Extract the (x, y) coordinate from the center of the cell holding the provided text.  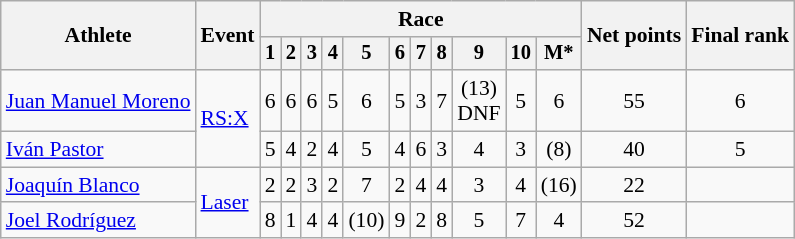
Juan Manuel Moreno (98, 100)
Final rank (740, 36)
RS:X (228, 118)
Athlete (98, 36)
40 (634, 150)
55 (634, 100)
Iván Pastor (98, 150)
(10) (366, 221)
(8) (559, 150)
Race (421, 19)
Joel Rodríguez (98, 221)
Event (228, 36)
Laser (228, 202)
(13)DNF (478, 100)
52 (634, 221)
Joaquín Blanco (98, 185)
M* (559, 54)
(16) (559, 185)
10 (521, 54)
22 (634, 185)
Net points (634, 36)
